Output the (x, y) coordinate of the center of the cell containing the given text.  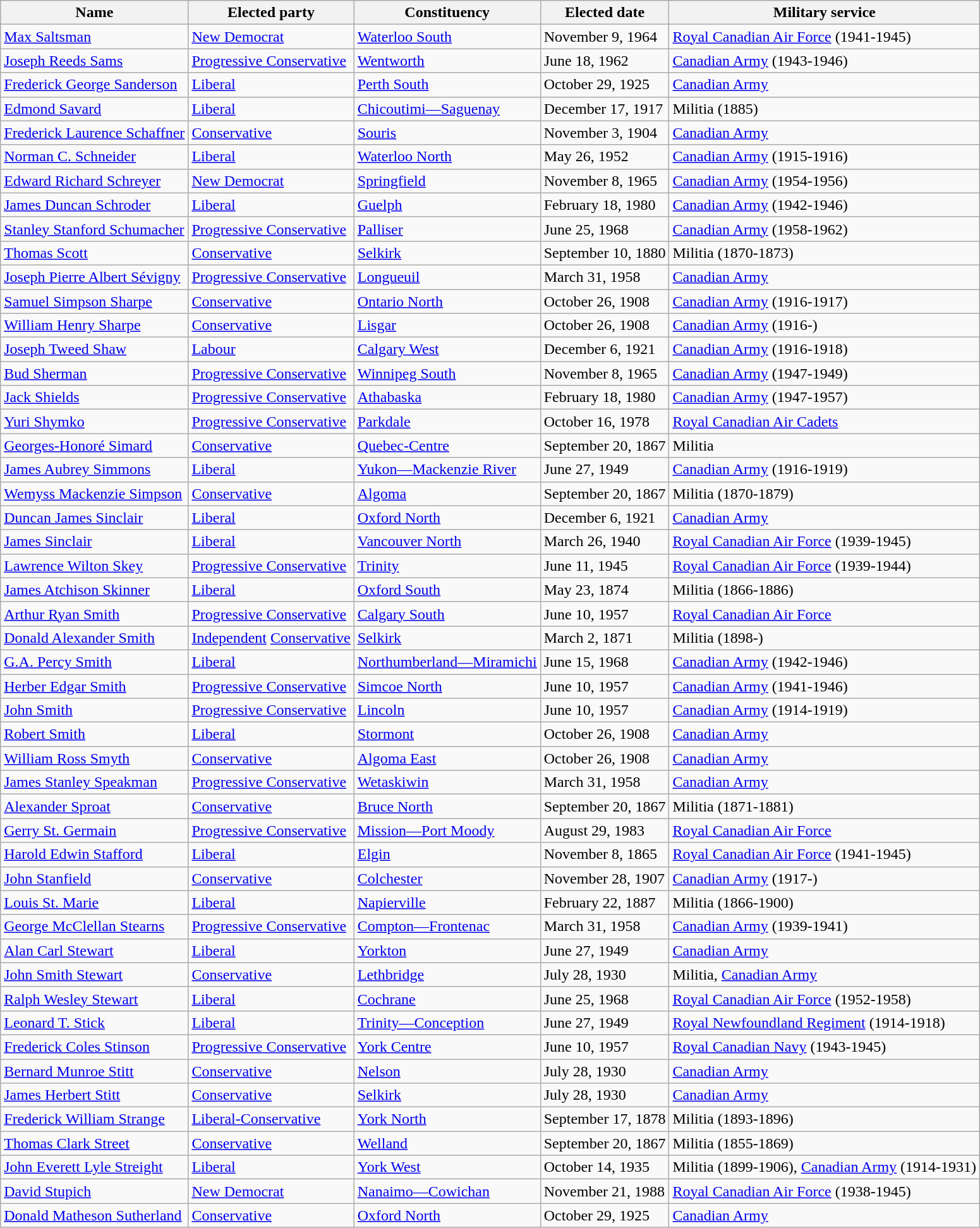
November 9, 1964 (605, 37)
Bud Sherman (95, 374)
Wemyss Mackenzie Simpson (95, 494)
November 8, 1865 (605, 854)
John Everett Lyle Streight (95, 1167)
James Aubrey Simmons (95, 470)
Duncan James Sinclair (95, 518)
Algoma (447, 494)
Canadian Army (1947-1957) (825, 398)
Royal Canadian Air Cadets (825, 422)
Constituency (447, 13)
Royal Newfoundland Regiment (1914-1918) (825, 1023)
G.A. Percy Smith (95, 662)
William Henry Sharpe (95, 325)
Stormont (447, 734)
Alexander Sproat (95, 806)
Gerry St. Germain (95, 830)
Bruce North (447, 806)
Militia (1899-1906), Canadian Army (1914-1931) (825, 1167)
Louis St. Marie (95, 903)
Thomas Clark Street (95, 1143)
Lawrence Wilton Skey (95, 566)
Arthur Ryan Smith (95, 614)
Samuel Simpson Sharpe (95, 301)
George McClellan Stearns (95, 927)
Militia (1855-1869) (825, 1143)
Royal Canadian Air Force (1939-1944) (825, 566)
March 2, 1871 (605, 638)
John Smith (95, 710)
November 28, 1907 (605, 878)
James Duncan Schroder (95, 205)
September 17, 1878 (605, 1119)
Wetaskiwin (447, 782)
November 21, 1988 (605, 1191)
Canadian Army (1916-1917) (825, 301)
Name (95, 13)
Elected date (605, 13)
Simcoe North (447, 686)
March 26, 1940 (605, 542)
Canadian Army (1947-1949) (825, 374)
York North (447, 1119)
Souris (447, 133)
Norman C. Schneider (95, 157)
Joseph Tweed Shaw (95, 350)
Yorkton (447, 951)
Royal Canadian Air Force (1939-1945) (825, 542)
Liberal-Conservative (271, 1119)
Colchester (447, 878)
James Sinclair (95, 542)
Canadian Army (1915-1916) (825, 157)
James Herbert Stitt (95, 1095)
Canadian Army (1939-1941) (825, 927)
Calgary West (447, 350)
Herber Edgar Smith (95, 686)
Oxford South (447, 590)
Georges-Honoré Simard (95, 446)
Compton—Frontenac (447, 927)
December 17, 1917 (605, 109)
Labour (271, 350)
John Stanfield (95, 878)
Springfield (447, 181)
Independent Conservative (271, 638)
Canadian Army (1954-1956) (825, 181)
May 23, 1874 (605, 590)
February 22, 1887 (605, 903)
Frederick Coles Stinson (95, 1047)
August 29, 1983 (605, 830)
David Stupich (95, 1191)
Elected party (271, 13)
Joseph Reeds Sams (95, 61)
Royal Canadian Air Force (1952-1958) (825, 999)
Leonard T. Stick (95, 1023)
Yukon—Mackenzie River (447, 470)
Northumberland—Miramichi (447, 662)
November 3, 1904 (605, 133)
John Smith Stewart (95, 975)
Longueuil (447, 277)
Waterloo South (447, 37)
June 15, 1968 (605, 662)
October 14, 1935 (605, 1167)
Alan Carl Stewart (95, 951)
Royal Canadian Navy (1943-1945) (825, 1047)
Vancouver North (447, 542)
Calgary South (447, 614)
Military service (825, 13)
Militia (825, 446)
Napierville (447, 903)
Ontario North (447, 301)
Cochrane (447, 999)
Bernard Munroe Stitt (95, 1071)
Militia (1898-) (825, 638)
Canadian Army (1958-1962) (825, 229)
Canadian Army (1916-) (825, 325)
Athabaska (447, 398)
Stanley Stanford Schumacher (95, 229)
Trinity—Conception (447, 1023)
Canadian Army (1914-1919) (825, 710)
Frederick George Sanderson (95, 85)
Canadian Army (1916-1919) (825, 470)
Max Saltsman (95, 37)
Joseph Pierre Albert Sévigny (95, 277)
Wentworth (447, 61)
Militia (1866-1900) (825, 903)
Lethbridge (447, 975)
Militia (1871-1881) (825, 806)
Winnipeg South (447, 374)
York Centre (447, 1047)
Harold Edwin Stafford (95, 854)
Lincoln (447, 710)
Canadian Army (1916-1918) (825, 350)
June 18, 1962 (605, 61)
York West (447, 1167)
Royal Canadian Air Force (1938-1945) (825, 1191)
October 16, 1978 (605, 422)
Chicoutimi—Saguenay (447, 109)
Waterloo North (447, 157)
Edmond Savard (95, 109)
Perth South (447, 85)
Elgin (447, 854)
Jack Shields (95, 398)
Thomas Scott (95, 253)
Ralph Wesley Stewart (95, 999)
Guelph (447, 205)
Trinity (447, 566)
James Stanley Speakman (95, 782)
Welland (447, 1143)
Quebec-Centre (447, 446)
Palliser (447, 229)
Nelson (447, 1071)
Militia (1870-1873) (825, 253)
Mission—Port Moody (447, 830)
James Atchison Skinner (95, 590)
Frederick Laurence Schaffner (95, 133)
Militia, Canadian Army (825, 975)
Frederick William Strange (95, 1119)
Algoma East (447, 758)
Militia (1885) (825, 109)
William Ross Smyth (95, 758)
May 26, 1952 (605, 157)
Donald Matheson Sutherland (95, 1215)
Robert Smith (95, 734)
Canadian Army (1943-1946) (825, 61)
Nanaimo—Cowichan (447, 1191)
Canadian Army (1917-) (825, 878)
Edward Richard Schreyer (95, 181)
June 11, 1945 (605, 566)
Militia (1870-1879) (825, 494)
Yuri Shymko (95, 422)
Militia (1866-1886) (825, 590)
September 10, 1880 (605, 253)
Canadian Army (1941-1946) (825, 686)
Lisgar (447, 325)
Parkdale (447, 422)
Militia (1893-1896) (825, 1119)
Donald Alexander Smith (95, 638)
